Return (X, Y) of the center of cell containing provided text 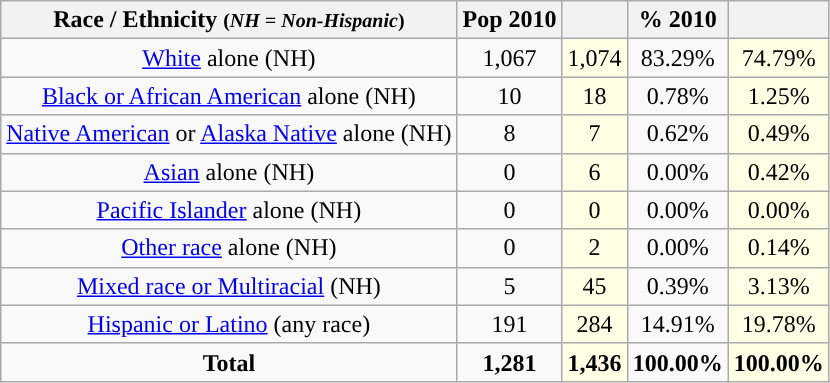
14.91% (678, 324)
45 (594, 286)
1,074 (594, 58)
5 (510, 286)
7 (594, 134)
Other race alone (NH) (229, 248)
0.49% (778, 134)
0.42% (778, 172)
0.62% (678, 134)
Asian alone (NH) (229, 172)
74.79% (778, 58)
Native American or Alaska Native alone (NH) (229, 134)
83.29% (678, 58)
8 (510, 134)
19.78% (778, 324)
Race / Ethnicity (NH = Non-Hispanic) (229, 20)
Pacific Islander alone (NH) (229, 210)
6 (594, 172)
18 (594, 96)
0.39% (678, 286)
0.78% (678, 96)
Black or African American alone (NH) (229, 96)
Pop 2010 (510, 20)
0.14% (778, 248)
191 (510, 324)
Mixed race or Multiracial (NH) (229, 286)
1,281 (510, 362)
2 (594, 248)
White alone (NH) (229, 58)
Hispanic or Latino (any race) (229, 324)
1,436 (594, 362)
1,067 (510, 58)
284 (594, 324)
10 (510, 96)
1.25% (778, 96)
Total (229, 362)
% 2010 (678, 20)
3.13% (778, 286)
